For the text-containing cell, return its midpoint in [X, Y] coordinate format. 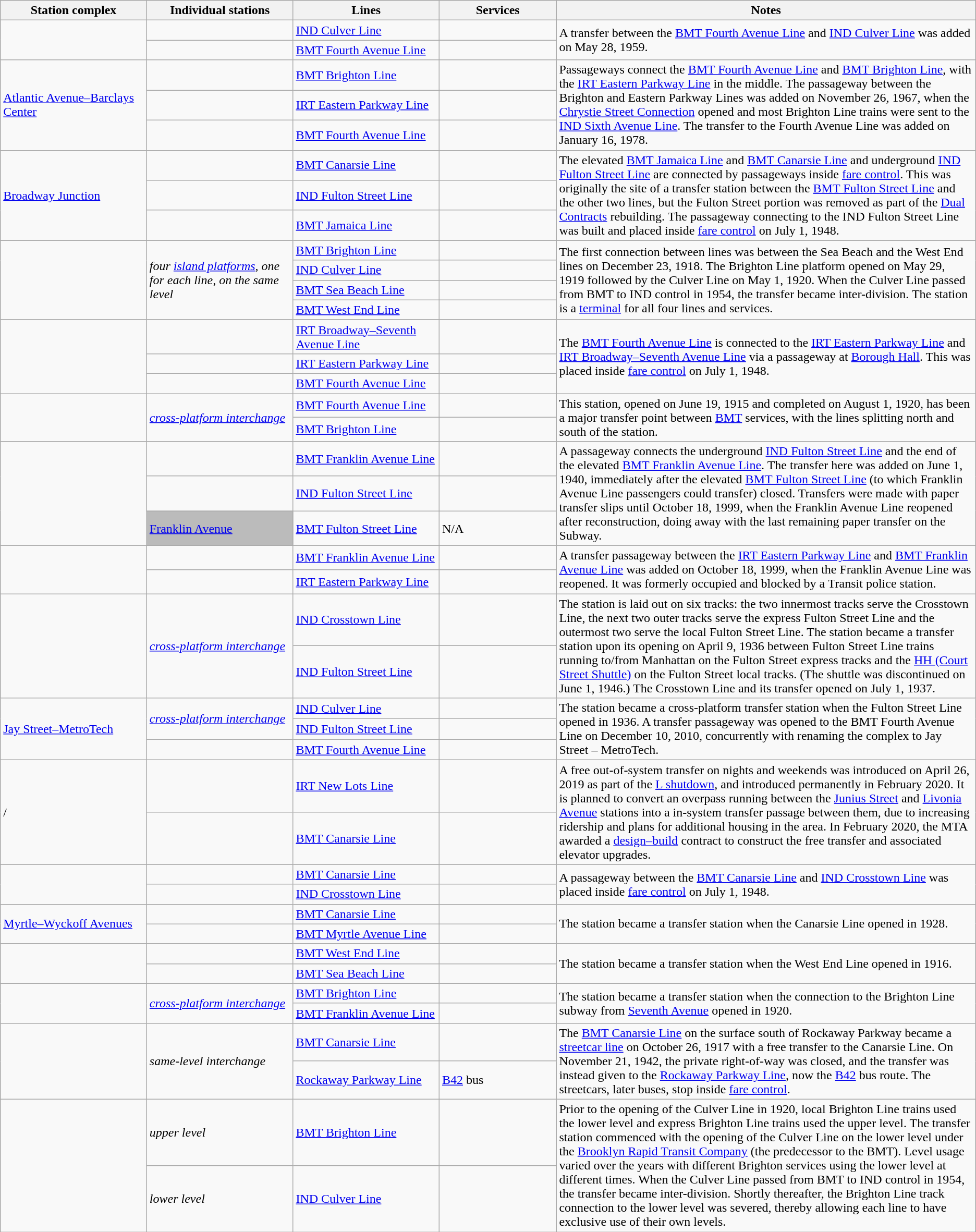
upper level [220, 1132]
The station became a transfer station when the Canarsie Line opened in 1928. [766, 924]
The station became a transfer station when the West End Line opened in 1916. [766, 963]
Broadway Junction [74, 195]
Lines [366, 10]
The station became a transfer station when the connection to the Brighton Line subway from Seventh Avenue opened in 1920. [766, 1003]
Franklin Avenue [220, 529]
Notes [766, 10]
Rockaway Parkway Line [366, 1080]
Jay Street–MetroTech [74, 729]
Myrtle–Wyckoff Avenues [74, 924]
/ [74, 812]
Station complex [74, 10]
Services [497, 10]
lower level [220, 1198]
Atlantic Avenue–Barclays Center [74, 105]
IRT New Lots Line [366, 786]
BMT Fulton Street Line [366, 529]
IRT Broadway–Seventh Avenue Line [366, 337]
N/A [497, 529]
A passageway between the BMT Canarsie Line and IND Crosstown Line was placed inside fare control on July 1, 1948. [766, 884]
A transfer between the BMT Fourth Avenue Line and IND Culver Line was added on May 28, 1959. [766, 40]
B42 bus [497, 1080]
Individual stations [220, 10]
same-level interchange [220, 1061]
BMT Jamaica Line [366, 225]
BMT Myrtle Avenue Line [366, 934]
four island platforms, one for each line, on the same level [220, 280]
